From the cell containing the given text, extract its center point as [X, Y] coordinate. 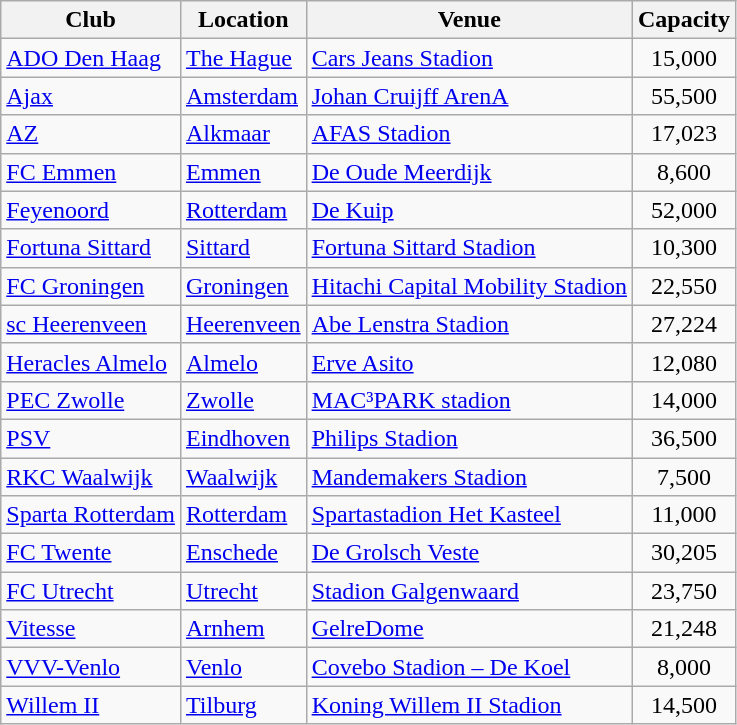
Zwolle [243, 400]
Club [91, 20]
21,248 [684, 629]
11,000 [684, 515]
Hitachi Capital Mobility Stadion [469, 286]
Vitesse [91, 629]
FC Utrecht [91, 591]
Ajax [91, 96]
22,550 [684, 286]
Arnhem [243, 629]
23,750 [684, 591]
FC Emmen [91, 172]
VVV-Venlo [91, 667]
Amsterdam [243, 96]
Philips Stadion [469, 438]
Capacity [684, 20]
10,300 [684, 248]
Covebo Stadion – De Koel [469, 667]
12,080 [684, 362]
De Oude Meerdijk [469, 172]
27,224 [684, 324]
Emmen [243, 172]
Fortuna Sittard [91, 248]
The Hague [243, 58]
FC Twente [91, 553]
Abe Lenstra Stadion [469, 324]
PEC Zwolle [91, 400]
7,500 [684, 477]
55,500 [684, 96]
8,000 [684, 667]
Tilburg [243, 705]
Almelo [243, 362]
Heerenveen [243, 324]
15,000 [684, 58]
Stadion Galgenwaard [469, 591]
Location [243, 20]
Spartastadion Het Kasteel [469, 515]
Groningen [243, 286]
Sparta Rotterdam [91, 515]
Koning Willem II Stadion [469, 705]
Alkmaar [243, 134]
Sittard [243, 248]
36,500 [684, 438]
Venue [469, 20]
8,600 [684, 172]
52,000 [684, 210]
14,000 [684, 400]
MAC³PARK stadion [469, 400]
Cars Jeans Stadion [469, 58]
Eindhoven [243, 438]
Johan Cruijff ArenA [469, 96]
Willem II [91, 705]
Waalwijk [243, 477]
De Kuip [469, 210]
Feyenoord [91, 210]
Enschede [243, 553]
FC Groningen [91, 286]
ADO Den Haag [91, 58]
Venlo [243, 667]
Utrecht [243, 591]
Erve Asito [469, 362]
GelreDome [469, 629]
AFAS Stadion [469, 134]
PSV [91, 438]
AZ [91, 134]
sc Heerenveen [91, 324]
RKC Waalwijk [91, 477]
17,023 [684, 134]
Mandemakers Stadion [469, 477]
14,500 [684, 705]
Fortuna Sittard Stadion [469, 248]
30,205 [684, 553]
De Grolsch Veste [469, 553]
Heracles Almelo [91, 362]
